Identify which cell holds the provided text, then report its [x, y] central coordinate. 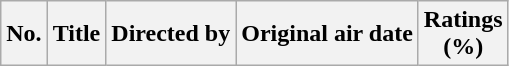
Original air date [328, 34]
Title [76, 34]
Ratings(%) [463, 34]
Directed by [171, 34]
No. [24, 34]
